Identify which cell holds the provided text, then report its [X, Y] central coordinate. 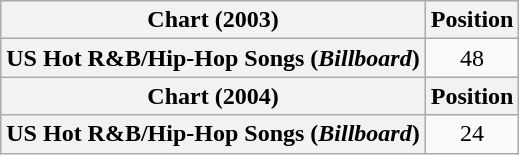
Chart (2004) [213, 96]
48 [472, 58]
24 [472, 134]
Chart (2003) [213, 20]
